Output the (X, Y) coordinate of the center of the cell containing the given text.  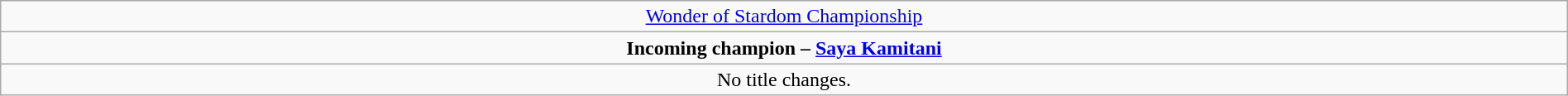
Incoming champion – Saya Kamitani (784, 48)
Wonder of Stardom Championship (784, 17)
No title changes. (784, 79)
